Search for the cell housing the specified text and yield its [X, Y] center coordinate. 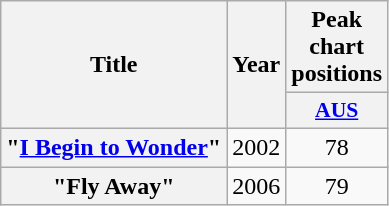
"I Begin to Wonder" [114, 147]
2006 [256, 185]
79 [337, 185]
"Fly Away" [114, 185]
2002 [256, 147]
Title [114, 65]
Year [256, 65]
78 [337, 147]
AUS [337, 111]
Peak chart positions [337, 47]
